Provide the (X, Y) coordinate of the cell's center where the given text is located.  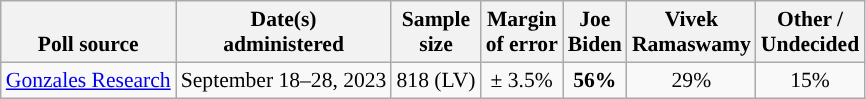
September 18–28, 2023 (284, 80)
Marginof error (522, 32)
29% (692, 80)
Poll source (88, 32)
VivekRamaswamy (692, 32)
Date(s)administered (284, 32)
56% (595, 80)
Gonzales Research (88, 80)
± 3.5% (522, 80)
Samplesize (436, 32)
Other /Undecided (810, 32)
818 (LV) (436, 80)
JoeBiden (595, 32)
15% (810, 80)
